Capture the cell that displays the provided text and extract its [x, y] central coordinate. 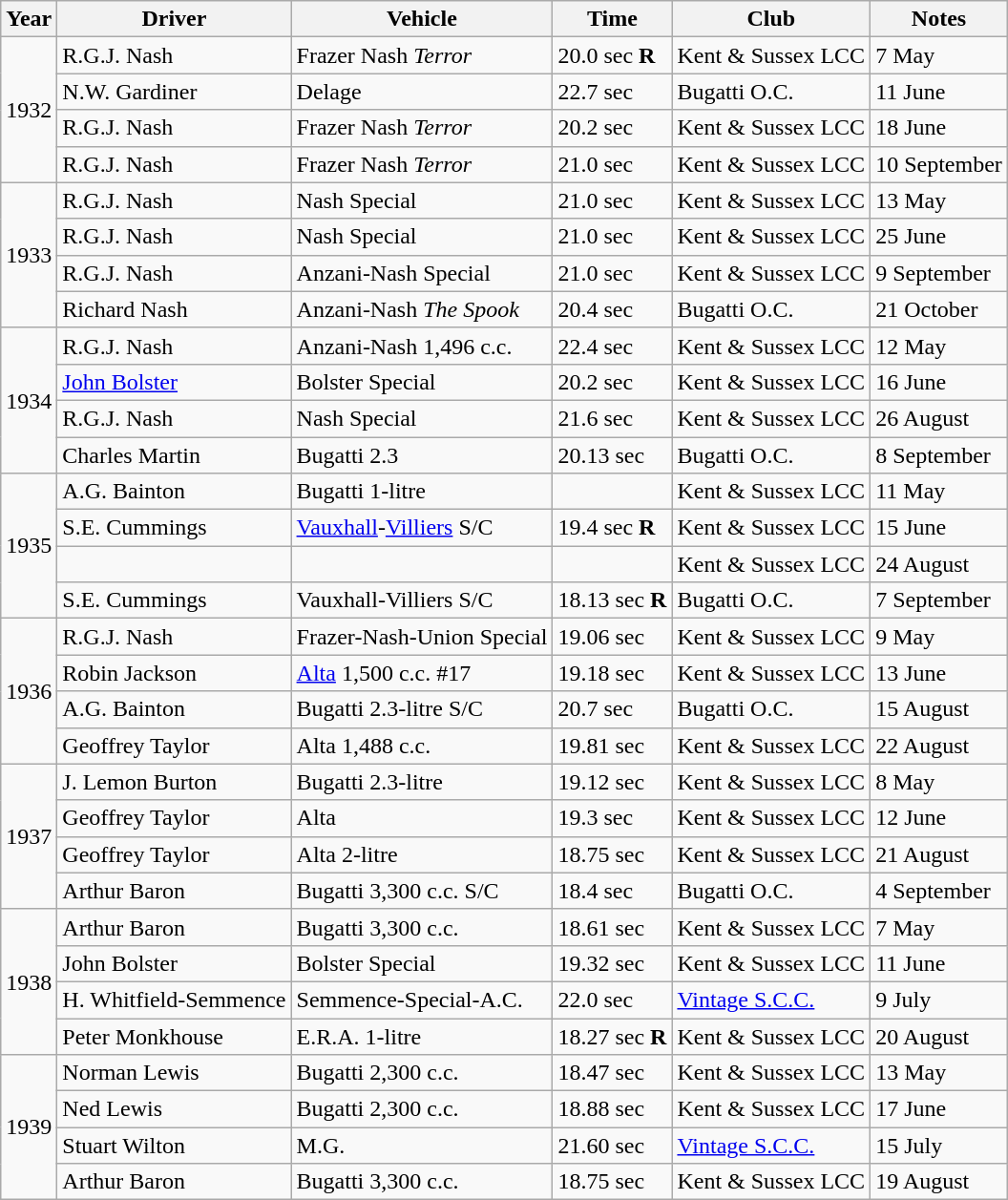
20.13 sec [613, 455]
12 June [939, 818]
Alta [422, 818]
Alta 1,500 c.c. #17 [422, 673]
15 June [939, 528]
18.13 sec R [613, 600]
Robin Jackson [174, 673]
20 August [939, 1036]
Driver [174, 19]
10 September [939, 164]
18.47 sec [613, 1073]
1934 [29, 400]
Bugatti 2.3 [422, 455]
21 October [939, 309]
8 May [939, 782]
1932 [29, 110]
Stuart Wilton [174, 1146]
22.4 sec [613, 346]
Delage [422, 92]
Anzani-Nash The Spook [422, 309]
21.60 sec [613, 1146]
H. Whitfield-Semmence [174, 1000]
18 June [939, 128]
20.0 sec R [613, 55]
Charles Martin [174, 455]
19.12 sec [613, 782]
19.18 sec [613, 673]
18.4 sec [613, 891]
8 September [939, 455]
19.3 sec [613, 818]
Club [771, 19]
13 June [939, 673]
1939 [29, 1127]
Anzani-Nash 1,496 c.c. [422, 346]
18.27 sec R [613, 1036]
Bugatti 1-litre [422, 492]
19.4 sec R [613, 528]
18.88 sec [613, 1109]
Peter Monkhouse [174, 1036]
16 June [939, 382]
1938 [29, 981]
22.0 sec [613, 1000]
9 May [939, 637]
17 June [939, 1109]
15 July [939, 1146]
Bugatti 3,300 c.c. S/C [422, 891]
Norman Lewis [174, 1073]
15 August [939, 709]
Year [29, 19]
7 September [939, 600]
Richard Nash [174, 309]
9 July [939, 1000]
22 August [939, 746]
1935 [29, 546]
N.W. Gardiner [174, 92]
21.6 sec [613, 418]
19.81 sec [613, 746]
11 May [939, 492]
19.06 sec [613, 637]
Frazer-Nash-Union Special [422, 637]
26 August [939, 418]
1933 [29, 255]
E.R.A. 1-litre [422, 1036]
20.7 sec [613, 709]
Bugatti 2.3-litre [422, 782]
1936 [29, 691]
4 September [939, 891]
20.4 sec [613, 309]
19 August [939, 1182]
J. Lemon Burton [174, 782]
9 September [939, 273]
Time [613, 19]
1937 [29, 836]
19.32 sec [613, 963]
Ned Lewis [174, 1109]
18.61 sec [613, 927]
25 June [939, 237]
21 August [939, 854]
12 May [939, 346]
Bugatti 2.3-litre S/C [422, 709]
Vehicle [422, 19]
Alta 1,488 c.c. [422, 746]
M.G. [422, 1146]
Notes [939, 19]
24 August [939, 564]
Semmence-Special-A.C. [422, 1000]
Anzani-Nash Special [422, 273]
22.7 sec [613, 92]
Alta 2-litre [422, 854]
